Output the (x, y) coordinate of the center of the cell containing the given text.  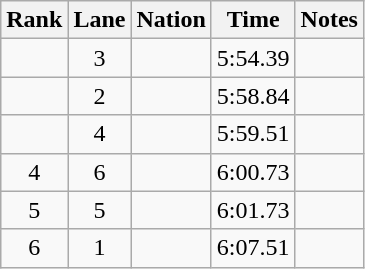
5:59.51 (253, 134)
Time (253, 20)
Rank (34, 20)
Lane (100, 20)
5:58.84 (253, 96)
2 (100, 96)
1 (100, 248)
Notes (329, 20)
6:01.73 (253, 210)
5:54.39 (253, 58)
3 (100, 58)
6:07.51 (253, 248)
Nation (171, 20)
6:00.73 (253, 172)
